Extract the [X, Y] coordinate from the center of the cell holding the provided text.  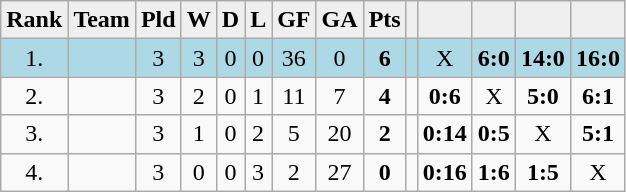
0:14 [444, 134]
5:0 [542, 96]
6:1 [598, 96]
GA [340, 20]
14:0 [542, 58]
D [230, 20]
4 [384, 96]
2. [34, 96]
3. [34, 134]
L [258, 20]
Team [102, 20]
20 [340, 134]
0:16 [444, 172]
Pts [384, 20]
7 [340, 96]
0:6 [444, 96]
11 [294, 96]
1. [34, 58]
Pld [158, 20]
5 [294, 134]
5:1 [598, 134]
27 [340, 172]
Rank [34, 20]
6 [384, 58]
1:5 [542, 172]
GF [294, 20]
16:0 [598, 58]
1:6 [494, 172]
36 [294, 58]
W [198, 20]
6:0 [494, 58]
0:5 [494, 134]
4. [34, 172]
